Provide the [x, y] coordinate of the cell's center where the given text is located.  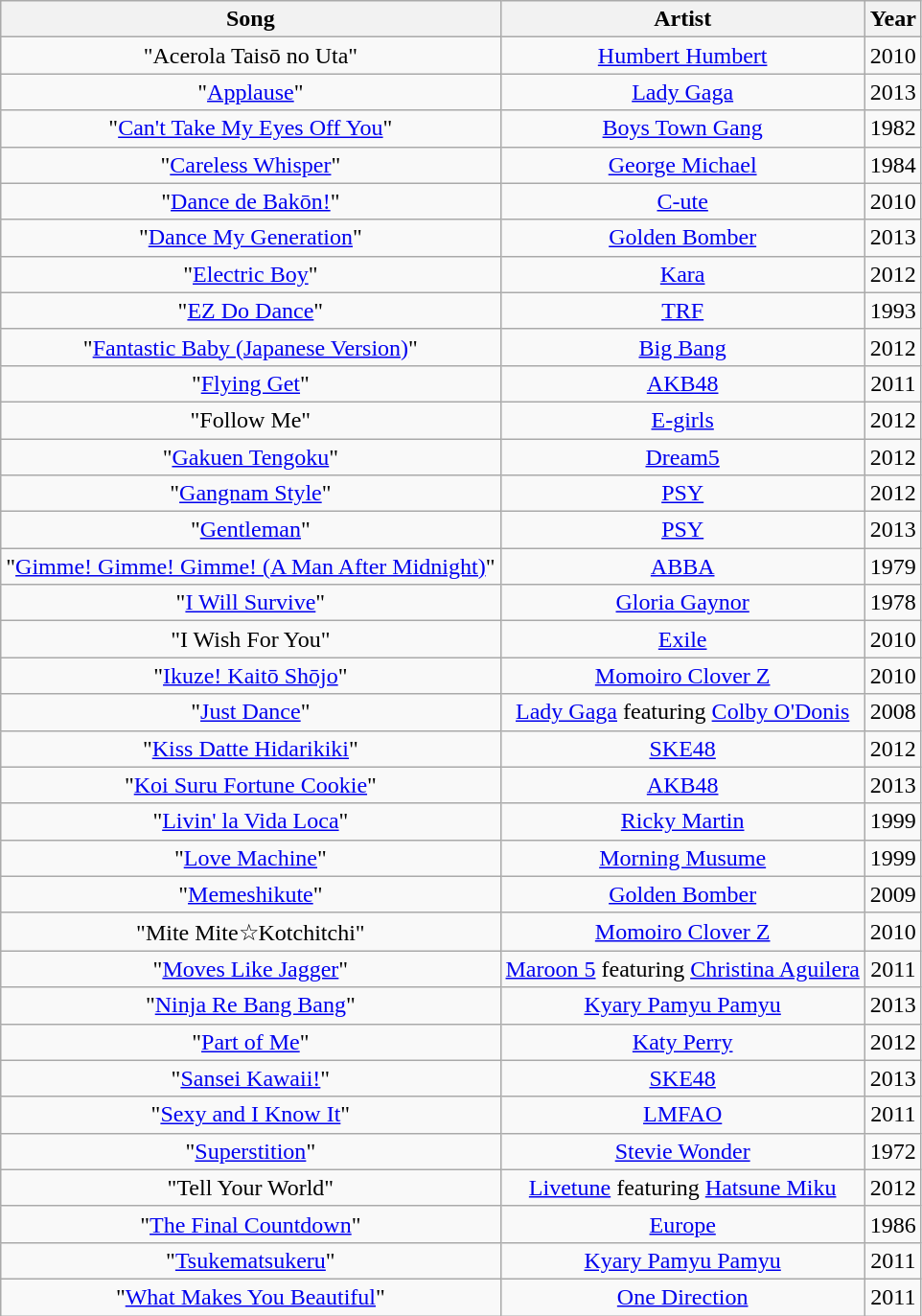
2008 [893, 712]
Lady Gaga featuring Colby O'Donis [682, 712]
"Moves Like Jagger" [251, 969]
"Love Machine" [251, 858]
1993 [893, 311]
"What Makes You Beautiful" [251, 1297]
"Sexy and I Know It" [251, 1115]
"Livin' la Vida Loca" [251, 821]
Boys Town Gang [682, 128]
Ricky Martin [682, 821]
"Dance de Bakōn!" [251, 201]
"Gangnam Style" [251, 494]
"Tell Your World" [251, 1188]
Big Bang [682, 347]
E-girls [682, 420]
1986 [893, 1224]
"Gentleman" [251, 530]
Stevie Wonder [682, 1151]
Gloria Gaynor [682, 603]
C-ute [682, 201]
Song [251, 19]
"Careless Whisper" [251, 165]
TRF [682, 311]
Exile [682, 639]
1982 [893, 128]
"Tsukematsukeru" [251, 1260]
"Fantastic Baby (Japanese Version)" [251, 347]
LMFAO [682, 1115]
Artist [682, 19]
Kara [682, 274]
Lady Gaga [682, 92]
Livetune featuring Hatsune Miku [682, 1188]
"Flying Get" [251, 383]
"Memeshikute" [251, 894]
"The Final Countdown" [251, 1224]
"Superstition" [251, 1151]
"Acerola Taisō no Uta" [251, 56]
"Electric Boy" [251, 274]
"Can't Take My Eyes Off You" [251, 128]
"Applause" [251, 92]
"EZ Do Dance" [251, 311]
"Mite Mite☆Kotchitchi" [251, 932]
"Sansei Kawaii!" [251, 1078]
"Follow Me" [251, 420]
"Dance My Generation" [251, 238]
1978 [893, 603]
"Gakuen Tengoku" [251, 457]
"Koi Suru Fortune Cookie" [251, 785]
1984 [893, 165]
One Direction [682, 1297]
Morning Musume [682, 858]
"I Will Survive" [251, 603]
Europe [682, 1224]
"I Wish For You" [251, 639]
Year [893, 19]
"Ikuze! Kaitō Shōjo" [251, 676]
1979 [893, 566]
ABBA [682, 566]
George Michael [682, 165]
"Kiss Datte Hidarikiki" [251, 749]
Dream5 [682, 457]
1972 [893, 1151]
"Ninja Re Bang Bang" [251, 1005]
Maroon 5 featuring Christina Aguilera [682, 969]
"Part of Me" [251, 1042]
2009 [893, 894]
Humbert Humbert [682, 56]
"Just Dance" [251, 712]
Katy Perry [682, 1042]
"Gimme! Gimme! Gimme! (A Man After Midnight)" [251, 566]
